From the cell containing the given text, extract its center point as [X, Y] coordinate. 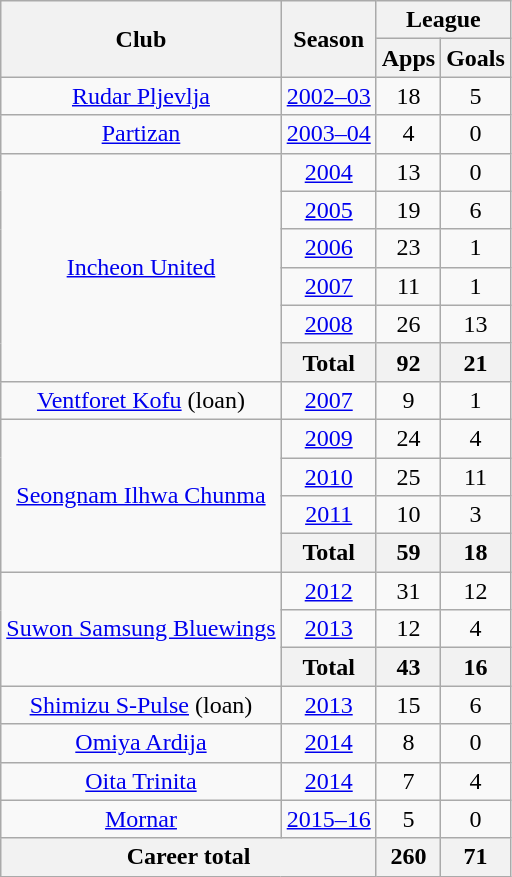
2008 [328, 324]
59 [408, 553]
Apps [408, 58]
Season [328, 39]
Goals [476, 58]
8 [408, 743]
31 [408, 591]
Career total [188, 857]
10 [408, 515]
2012 [328, 591]
2002–03 [328, 96]
Club [141, 39]
23 [408, 248]
2009 [328, 438]
Oita Trinita [141, 781]
43 [408, 667]
3 [476, 515]
260 [408, 857]
Ventforet Kofu (loan) [141, 400]
2010 [328, 477]
15 [408, 705]
71 [476, 857]
Rudar Pljevlja [141, 96]
25 [408, 477]
9 [408, 400]
2005 [328, 210]
24 [408, 438]
21 [476, 362]
2004 [328, 172]
2011 [328, 515]
Omiya Ardija [141, 743]
2006 [328, 248]
Partizan [141, 134]
League [443, 20]
Seongnam Ilhwa Chunma [141, 495]
26 [408, 324]
2003–04 [328, 134]
7 [408, 781]
92 [408, 362]
19 [408, 210]
Mornar [141, 819]
Suwon Samsung Bluewings [141, 629]
16 [476, 667]
Incheon United [141, 267]
2015–16 [328, 819]
Shimizu S-Pulse (loan) [141, 705]
